For the text-containing cell, return its midpoint in (x, y) coordinate format. 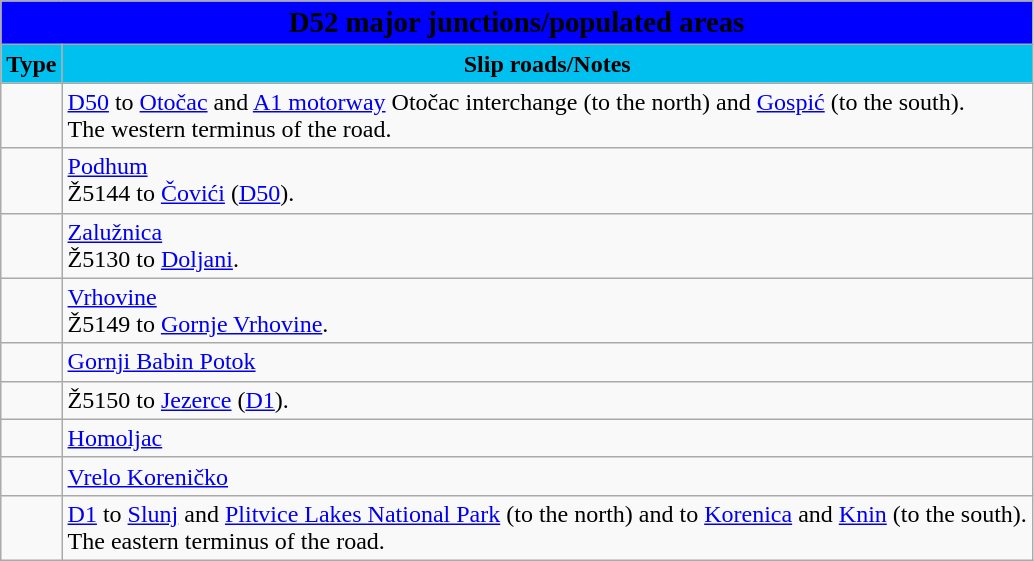
PodhumŽ5144 to Čovići (D50). (547, 180)
Type (32, 64)
Gornji Babin Potok (547, 362)
D1 to Slunj and Plitvice Lakes National Park (to the north) and to Korenica and Knin (to the south).The eastern terminus of the road. (547, 528)
Slip roads/Notes (547, 64)
D50 to Otočac and A1 motorway Otočac interchange (to the north) and Gospić (to the south).The western terminus of the road. (547, 116)
D52 major junctions/populated areas (517, 23)
VrhovineŽ5149 to Gornje Vrhovine. (547, 310)
ZalužnicaŽ5130 to Doljani. (547, 246)
Homoljac (547, 438)
Ž5150 to Jezerce (D1). (547, 400)
Vrelo Koreničko (547, 476)
